Return the [x, y] coordinate for the center point of the cell that contains the specified text.  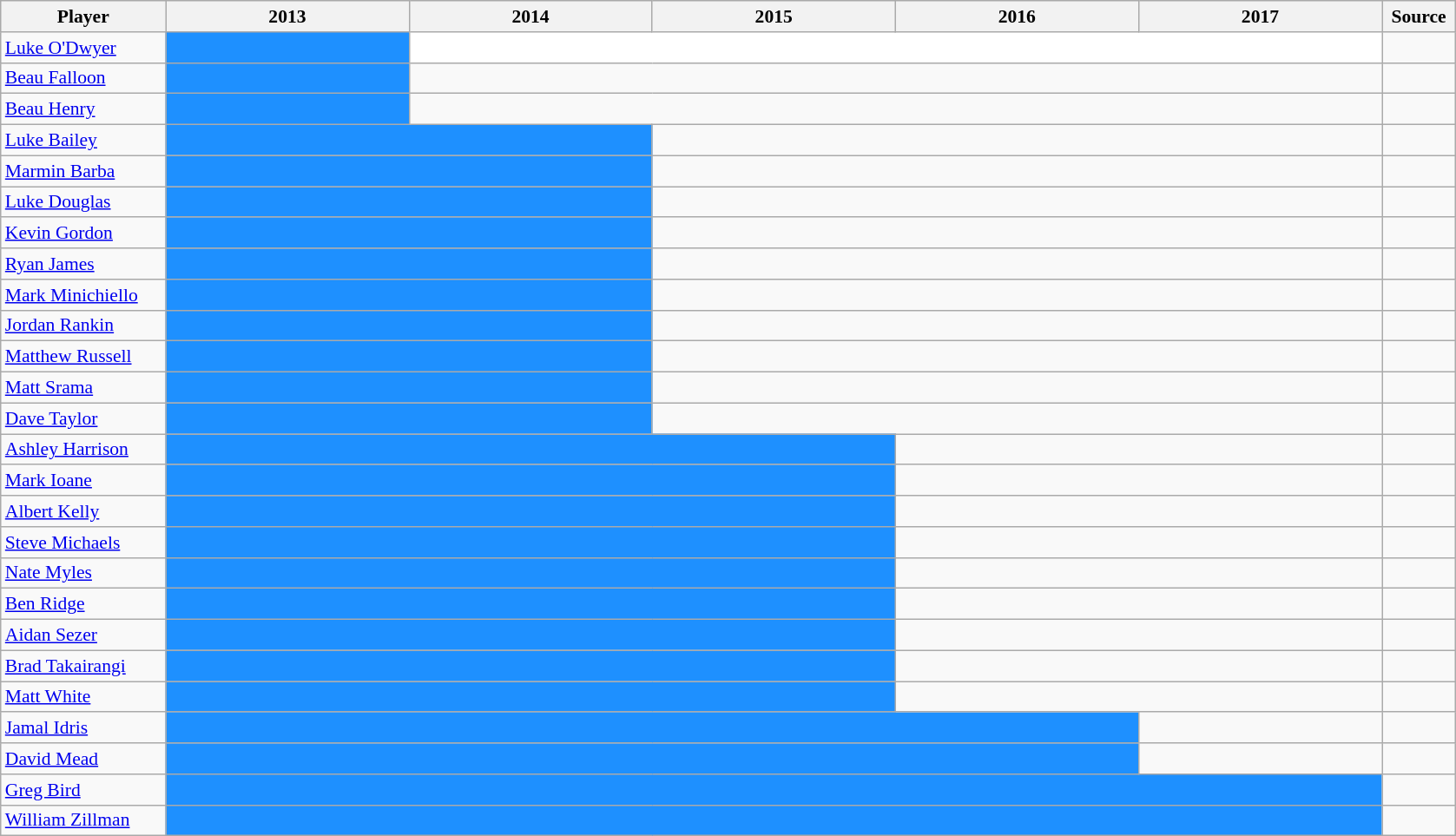
Beau Falloon [83, 78]
Luke O'Dwyer [83, 48]
Luke Bailey [83, 141]
Brad Takairangi [83, 666]
Source [1419, 16]
Nate Myles [83, 573]
David Mead [83, 759]
Albert Kelly [83, 511]
Ashley Harrison [83, 450]
Aidan Sezer [83, 635]
Greg Bird [83, 790]
Ryan James [83, 264]
2013 [287, 16]
Beau Henry [83, 109]
William Zillman [83, 820]
Kevin Gordon [83, 234]
Luke Douglas [83, 202]
Matthew Russell [83, 357]
2016 [1017, 16]
Ben Ridge [83, 604]
2015 [774, 16]
Matt White [83, 697]
Marmin Barba [83, 171]
Jordan Rankin [83, 326]
Steve Michaels [83, 543]
2017 [1260, 16]
Matt Srama [83, 388]
Jamal Idris [83, 728]
Mark Ioane [83, 481]
Player [83, 16]
2014 [530, 16]
Dave Taylor [83, 418]
Mark Minichiello [83, 295]
